Pinpoint the cell where the given text exists, returning its [X, Y] midpoint coordinate. 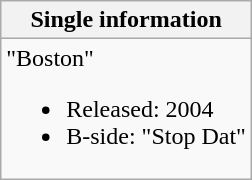
Single information [126, 20]
"Boston"Released: 2004B-side: "Stop Dat" [126, 109]
